Return the (x, y) coordinate for the center point of the cell that contains the specified text.  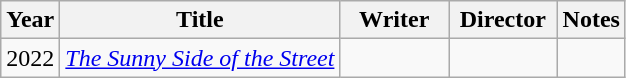
2022 (30, 58)
Title (200, 20)
Director (502, 20)
The Sunny Side of the Street (200, 58)
Writer (394, 20)
Notes (591, 20)
Year (30, 20)
